From the cell containing the given text, extract its center point as [x, y] coordinate. 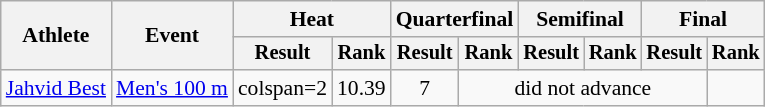
Athlete [56, 36]
Quarterfinal [455, 19]
did not advance [583, 88]
colspan=2 [282, 88]
Event [172, 36]
Heat [312, 19]
Men's 100 m [172, 88]
10.39 [362, 88]
Final [702, 19]
Semifinal [580, 19]
7 [425, 88]
Jahvid Best [56, 88]
